Return the [x, y] coordinate for the center point of the cell that contains the specified text.  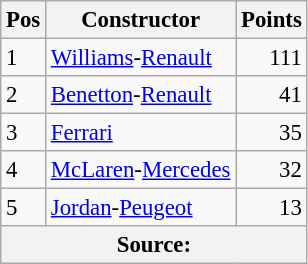
Ferrari [141, 133]
35 [272, 133]
111 [272, 58]
2 [24, 95]
Williams-Renault [141, 58]
Constructor [141, 20]
41 [272, 95]
5 [24, 208]
Jordan-Peugeot [141, 208]
McLaren-Mercedes [141, 170]
Points [272, 20]
Pos [24, 20]
4 [24, 170]
13 [272, 208]
Source: [154, 245]
3 [24, 133]
1 [24, 58]
Benetton-Renault [141, 95]
32 [272, 170]
